Identify which cell holds the provided text, then report its (x, y) central coordinate. 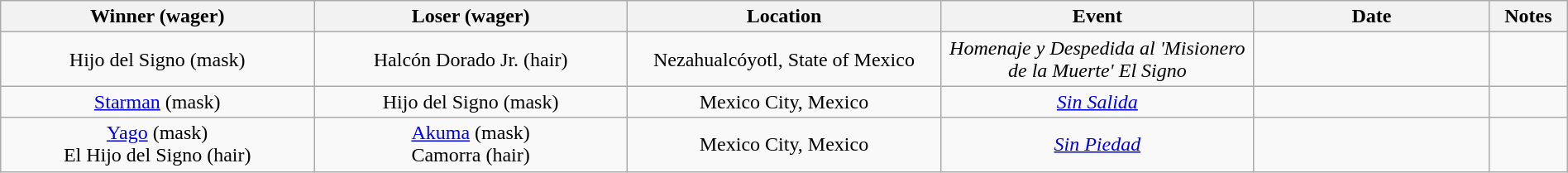
Nezahualcóyotl, State of Mexico (784, 60)
Akuma (mask)Camorra (hair) (471, 144)
Yago (mask)El Hijo del Signo (hair) (157, 144)
Halcón Dorado Jr. (hair) (471, 60)
Loser (wager) (471, 17)
Event (1097, 17)
Starman (mask) (157, 102)
Sin Salida (1097, 102)
Location (784, 17)
Homenaje y Despedida al 'Misionero de la Muerte' El Signo (1097, 60)
Sin Piedad (1097, 144)
Date (1371, 17)
Winner (wager) (157, 17)
Notes (1528, 17)
